Pinpoint the cell where the given text exists, returning its (x, y) midpoint coordinate. 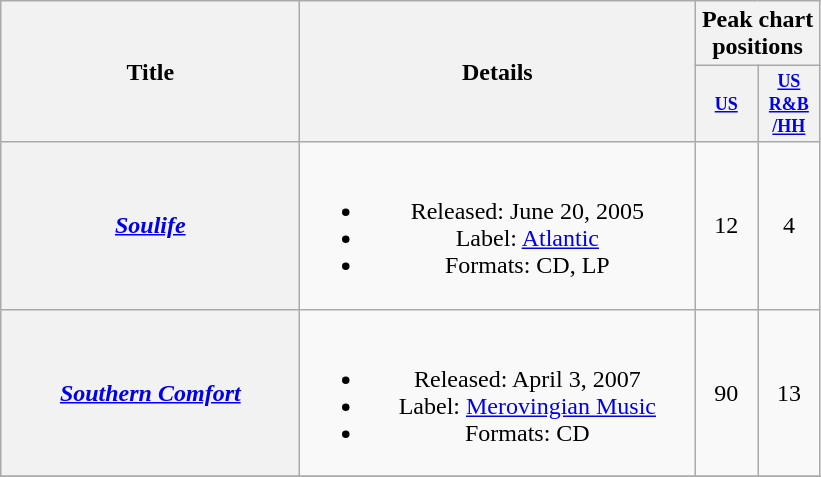
Soulife (150, 226)
12 (726, 226)
Released: June 20, 2005Label: AtlanticFormats: CD, LP (498, 226)
USR&B/HH (790, 104)
Title (150, 72)
4 (790, 226)
Peak chart positions (758, 34)
90 (726, 392)
Details (498, 72)
US (726, 104)
Released: April 3, 2007Label: Merovingian MusicFormats: CD (498, 392)
13 (790, 392)
Southern Comfort (150, 392)
